Pinpoint the cell where the given text exists, returning its (X, Y) midpoint coordinate. 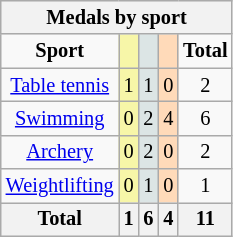
Table tennis (60, 85)
Swimming (60, 118)
Medals by sport (117, 17)
Sport (60, 51)
11 (205, 219)
Weightlifting (60, 186)
Archery (60, 152)
